Output the (X, Y) coordinate of the center of the cell containing the given text.  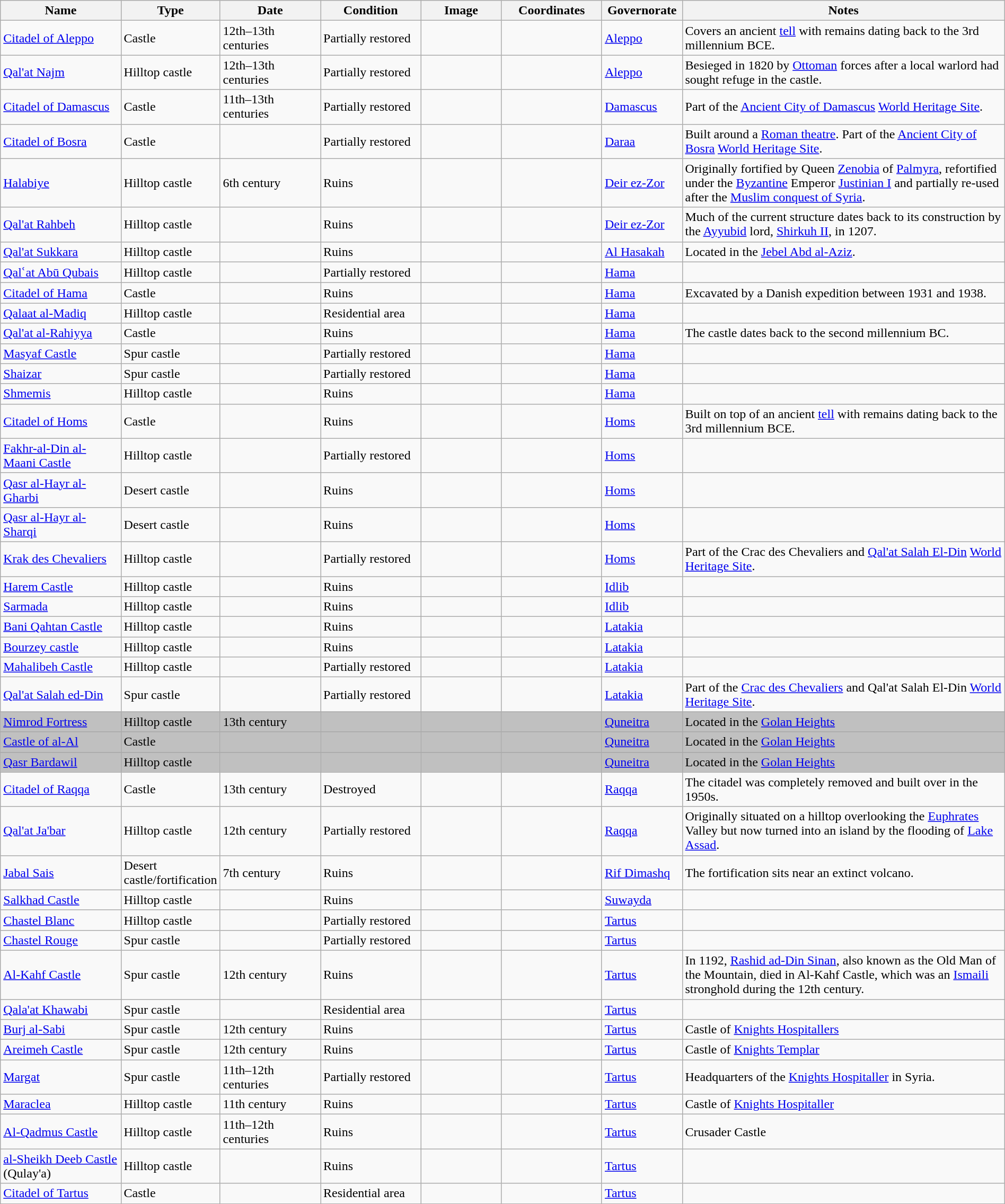
Citadel of Raqqa (60, 790)
Qal'at Rahbeh (60, 225)
Al Hasakah (642, 252)
Qal'at Ja'bar (60, 831)
Destroyed (370, 790)
7th century (270, 872)
Castle of Knights Templar (843, 1050)
Al-Kahf Castle (60, 975)
Krak des Chevaliers (60, 559)
Qasr Bardawil (60, 762)
The citadel was completely removed and built over in the 1950s. (843, 790)
6th century (270, 183)
al-Sheikh Deeb Castle (Qulay'a) (60, 1166)
Qalʿat Abū Qubais (60, 272)
Citadel of Damascus (60, 107)
Desert castle/fortification (171, 872)
Shmemis (60, 394)
Suwayda (642, 900)
Part of the Ancient City of Damascus World Heritage Site. (843, 107)
Notes (843, 11)
Qal'at Salah ed-Din (60, 694)
Salkhad Castle (60, 900)
Masyaf Castle (60, 353)
Chastel Blanc (60, 920)
Located in the Jebel Abd al-Aziz. (843, 252)
Chastel Rouge (60, 940)
Name (60, 11)
Qal'at al-Rahiyya (60, 333)
Rif Dimashq (642, 872)
Qasr al-Hayr al-Sharqi (60, 525)
Built around a Roman theatre. Part of the Ancient City of Bosra World Heritage Site. (843, 141)
Areimeh Castle (60, 1050)
Image (461, 11)
Crusader Castle (843, 1132)
Margat (60, 1077)
Type (171, 11)
Bourzey castle (60, 647)
Sarmada (60, 607)
Date (270, 11)
Qal'at Najm (60, 72)
Bani Qahtan Castle (60, 627)
Governorate (642, 11)
Castle of Knights Hospitaller (843, 1104)
Besieged in 1820 by Ottoman forces after a local warlord had sought refuge in the castle. (843, 72)
Damascus (642, 107)
Citadel of Tartus (60, 1193)
Castle of al-Al (60, 742)
Qasr al-Hayr al-Gharbi (60, 490)
Citadel of Homs (60, 421)
11th century (270, 1104)
Castle of Knights Hospitallers (843, 1030)
Originally situated on a hilltop overlooking the Euphrates Valley but now turned into an island by the flooding of Lake Assad. (843, 831)
Coordinates (551, 11)
Daraa (642, 141)
Mahalibeh Castle (60, 667)
Citadel of Aleppo (60, 38)
Much of the current structure dates back to its construction by the Ayyubid lord, Shirkuh II, in 1207. (843, 225)
Condition (370, 11)
Burj al-Sabi (60, 1030)
Excavated by a Danish expedition between 1931 and 1938. (843, 293)
Citadel of Hama (60, 293)
Citadel of Bosra (60, 141)
Shaizar (60, 374)
Qala'at Khawabi (60, 1010)
Built on top of an ancient tell with remains dating back to the 3rd millennium BCE. (843, 421)
The fortification sits near an extinct volcano. (843, 872)
Maraclea (60, 1104)
Qal'at Sukkara (60, 252)
Qalaat al-Madiq (60, 313)
Nimrod Fortress (60, 722)
The castle dates back to the second millennium BC. (843, 333)
Headquarters of the Knights Hospitaller in Syria. (843, 1077)
Al-Qadmus Castle (60, 1132)
Fakhr-al-Din al-Maani Castle (60, 456)
Harem Castle (60, 587)
Jabal Sais (60, 872)
11th–13th centuries (270, 107)
Covers an ancient tell with remains dating back to the 3rd millennium BCE. (843, 38)
Halabiye (60, 183)
